Locate the cell with the specified text and output its [X, Y] center coordinate. 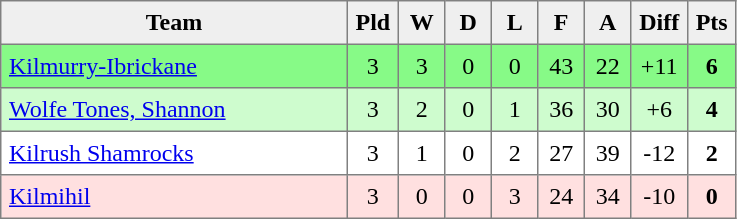
L [514, 23]
43 [561, 66]
6 [711, 66]
4 [711, 110]
Kilrush Shamrocks [174, 153]
Kilmihil [174, 197]
A [607, 23]
22 [607, 66]
D [468, 23]
39 [607, 153]
-10 [659, 197]
W [421, 23]
Pld [372, 23]
34 [607, 197]
30 [607, 110]
F [561, 23]
+6 [659, 110]
27 [561, 153]
Kilmurry-Ibrickane [174, 66]
Pts [711, 23]
Team [174, 23]
36 [561, 110]
-12 [659, 153]
+11 [659, 66]
Diff [659, 23]
Wolfe Tones, Shannon [174, 110]
24 [561, 197]
